Determine the (x, y) coordinate at the center of the cell enclosing the given text.  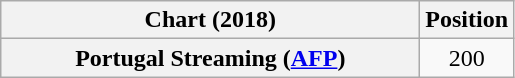
Portugal Streaming (AFP) (210, 58)
200 (467, 58)
Chart (2018) (210, 20)
Position (467, 20)
